Pinpoint the cell where the given text exists, returning its [x, y] midpoint coordinate. 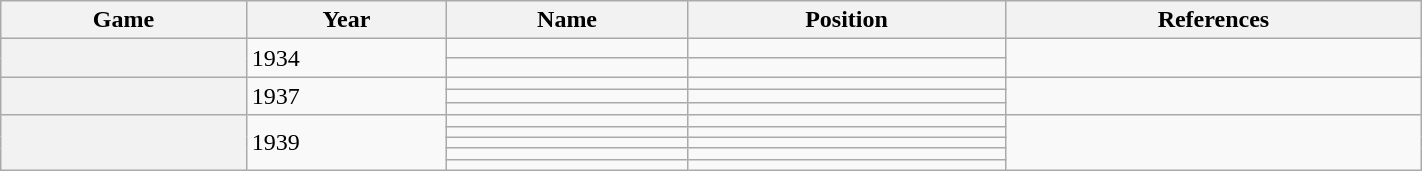
Year [346, 20]
1939 [346, 142]
1934 [346, 58]
Position [847, 20]
Name [568, 20]
1937 [346, 96]
References [1213, 20]
Game [124, 20]
